Capture the cell that displays the provided text and extract its [X, Y] central coordinate. 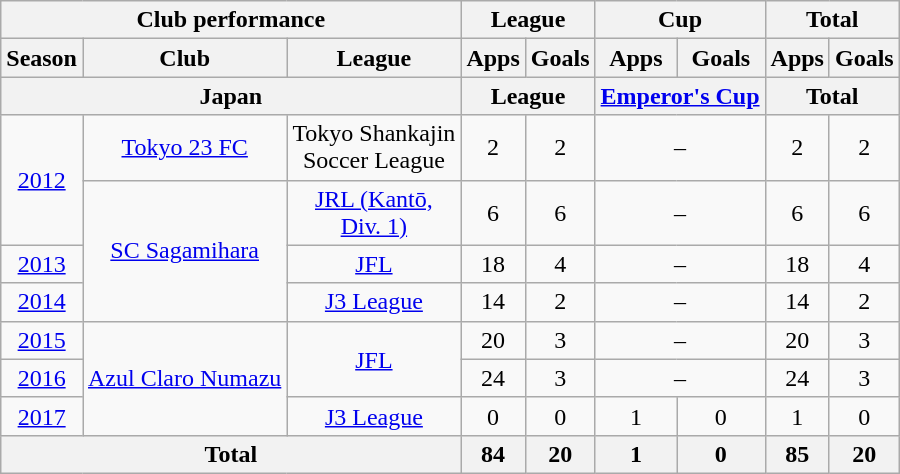
2014 [42, 302]
Tokyo 23 FC [184, 148]
JRL (Kantō,Div. 1) [374, 212]
2012 [42, 180]
Azul Claro Numazu [184, 378]
85 [797, 454]
2013 [42, 264]
2017 [42, 416]
Club performance [231, 20]
Emperor's Cup [680, 96]
2015 [42, 340]
Club [184, 58]
84 [493, 454]
SC Sagamihara [184, 250]
2016 [42, 378]
Cup [680, 20]
Tokyo ShankajinSoccer League [374, 148]
Season [42, 58]
Japan [231, 96]
